Return (x, y) of the center of cell containing provided text 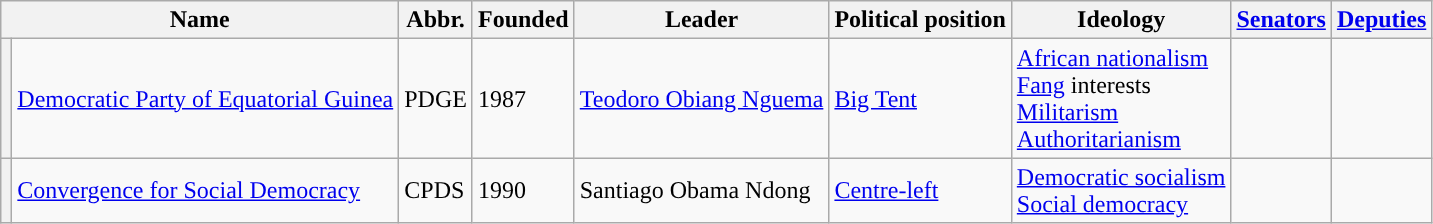
Leader (702, 20)
Political position (920, 20)
Teodoro Obiang Nguema (702, 98)
African nationalismFang interestsMilitarismAuthoritarianism (1121, 98)
Convergence for Social Democracy (206, 190)
Democratic Party of Equatorial Guinea (206, 98)
Abbr. (436, 20)
1987 (523, 98)
Deputies (1381, 20)
Founded (523, 20)
Senators (1281, 20)
Big Tent (920, 98)
Centre-left (920, 190)
CPDS (436, 190)
Santiago Obama Ndong (702, 190)
Democratic socialismSocial democracy (1121, 190)
PDGE (436, 98)
Name (200, 20)
Ideology (1121, 20)
1990 (523, 190)
